Identify which cell holds the provided text, then report its (X, Y) central coordinate. 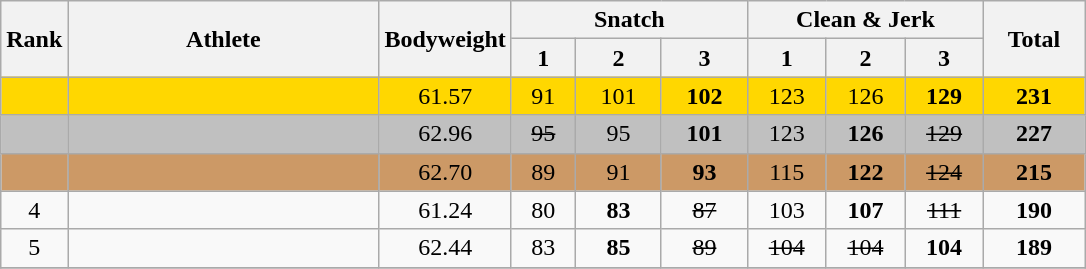
227 (1034, 134)
124 (944, 172)
122 (866, 172)
215 (1034, 172)
Snatch (629, 20)
93 (704, 172)
Bodyweight (445, 39)
5 (34, 248)
Rank (34, 39)
111 (944, 210)
62.44 (445, 248)
107 (866, 210)
102 (704, 96)
80 (543, 210)
4 (34, 210)
61.24 (445, 210)
62.70 (445, 172)
189 (1034, 248)
Total (1034, 39)
115 (786, 172)
87 (704, 210)
Athlete (224, 39)
62.96 (445, 134)
103 (786, 210)
61.57 (445, 96)
Clean & Jerk (865, 20)
231 (1034, 96)
190 (1034, 210)
85 (618, 248)
